From the cell containing the given text, extract its center point as (X, Y) coordinate. 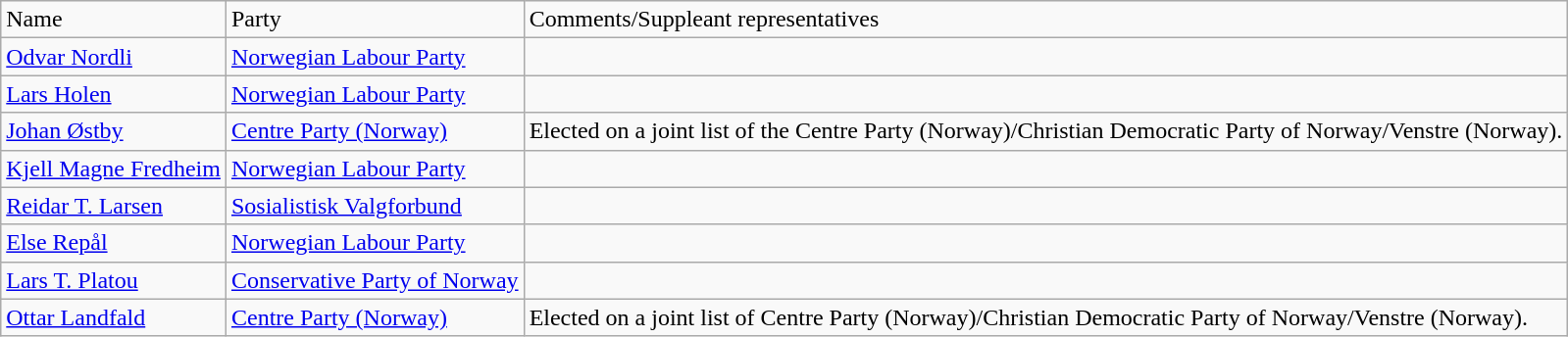
Odvar Nordli (114, 57)
Kjell Magne Fredheim (114, 168)
Ottar Landfald (114, 317)
Name (114, 20)
Elected on a joint list of the Centre Party (Norway)/Christian Democratic Party of Norway/Venstre (Norway). (1045, 131)
Lars T. Platou (114, 280)
Comments/Suppleant representatives (1045, 20)
Sosialistisk Valgforbund (375, 206)
Reidar T. Larsen (114, 206)
Conservative Party of Norway (375, 280)
Else Repål (114, 243)
Johan Østby (114, 131)
Elected on a joint list of Centre Party (Norway)/Christian Democratic Party of Norway/Venstre (Norway). (1045, 317)
Party (375, 20)
Lars Holen (114, 94)
